From the cell containing the given text, extract its center point as (X, Y) coordinate. 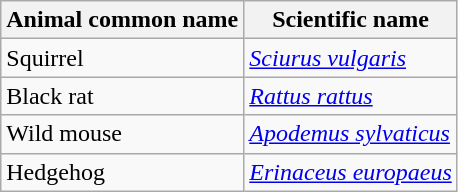
Scientific name (350, 20)
Black rat (122, 96)
Sciurus vulgaris (350, 58)
Erinaceus europaeus (350, 172)
Hedgehog (122, 172)
Apodemus sylvaticus (350, 134)
Animal common name (122, 20)
Wild mouse (122, 134)
Squirrel (122, 58)
Rattus rattus (350, 96)
